Pinpoint the cell where the given text exists, returning its [x, y] midpoint coordinate. 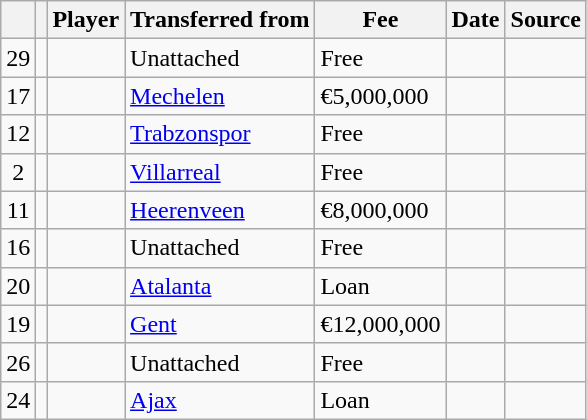
€5,000,000 [380, 96]
11 [18, 210]
29 [18, 58]
Ajax [220, 400]
Source [546, 20]
Trabzonspor [220, 134]
Fee [380, 20]
12 [18, 134]
Mechelen [220, 96]
17 [18, 96]
Atalanta [220, 286]
€8,000,000 [380, 210]
24 [18, 400]
€12,000,000 [380, 324]
Transferred from [220, 20]
Heerenveen [220, 210]
16 [18, 248]
Player [86, 20]
19 [18, 324]
Villarreal [220, 172]
2 [18, 172]
20 [18, 286]
Gent [220, 324]
Date [476, 20]
26 [18, 362]
